Determine the (X, Y) coordinate at the center of the cell enclosing the given text.  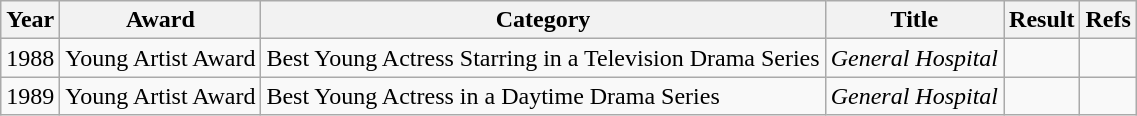
Award (160, 20)
1989 (30, 96)
Year (30, 20)
Category (543, 20)
Title (914, 20)
Best Young Actress Starring in a Television Drama Series (543, 58)
Best Young Actress in a Daytime Drama Series (543, 96)
Result (1042, 20)
1988 (30, 58)
Refs (1108, 20)
